Pinpoint the cell where the given text exists, returning its (x, y) midpoint coordinate. 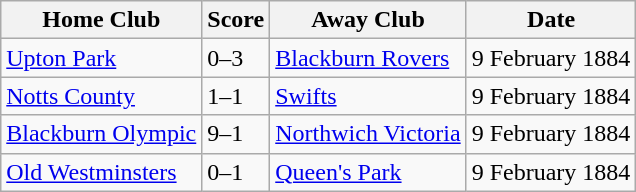
Upton Park (102, 58)
1–1 (236, 96)
0–3 (236, 58)
0–1 (236, 172)
Swifts (368, 96)
9–1 (236, 134)
Home Club (102, 20)
Away Club (368, 20)
Score (236, 20)
Date (551, 20)
Blackburn Rovers (368, 58)
Blackburn Olympic (102, 134)
Notts County (102, 96)
Northwich Victoria (368, 134)
Old Westminsters (102, 172)
Queen's Park (368, 172)
